Capture the cell that displays the provided text and extract its [X, Y] central coordinate. 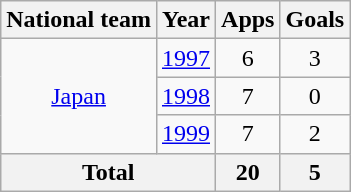
3 [315, 58]
Apps [248, 20]
National team [79, 20]
Total [108, 172]
20 [248, 172]
1997 [186, 58]
1998 [186, 96]
1999 [186, 134]
Goals [315, 20]
Year [186, 20]
Japan [79, 96]
0 [315, 96]
6 [248, 58]
5 [315, 172]
2 [315, 134]
